Locate the cell with the specified text and output its (x, y) center coordinate. 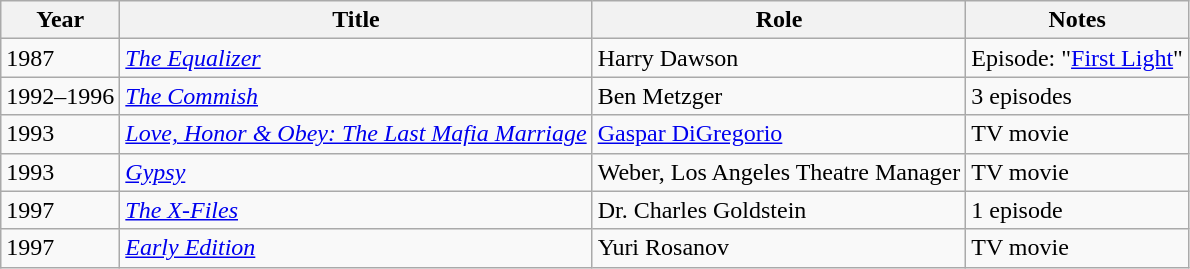
The Equalizer (356, 58)
1 episode (1078, 210)
Weber, Los Angeles Theatre Manager (779, 172)
Love, Honor & Obey: The Last Mafia Marriage (356, 134)
1987 (60, 58)
The X-Files (356, 210)
Notes (1078, 20)
1992–1996 (60, 96)
Ben Metzger (779, 96)
Gaspar DiGregorio (779, 134)
Harry Dawson (779, 58)
3 episodes (1078, 96)
Title (356, 20)
Gypsy (356, 172)
Episode: "First Light" (1078, 58)
Yuri Rosanov (779, 248)
Year (60, 20)
Dr. Charles Goldstein (779, 210)
Role (779, 20)
Early Edition (356, 248)
The Commish (356, 96)
